Determine the (x, y) coordinate at the center of the cell enclosing the given text.  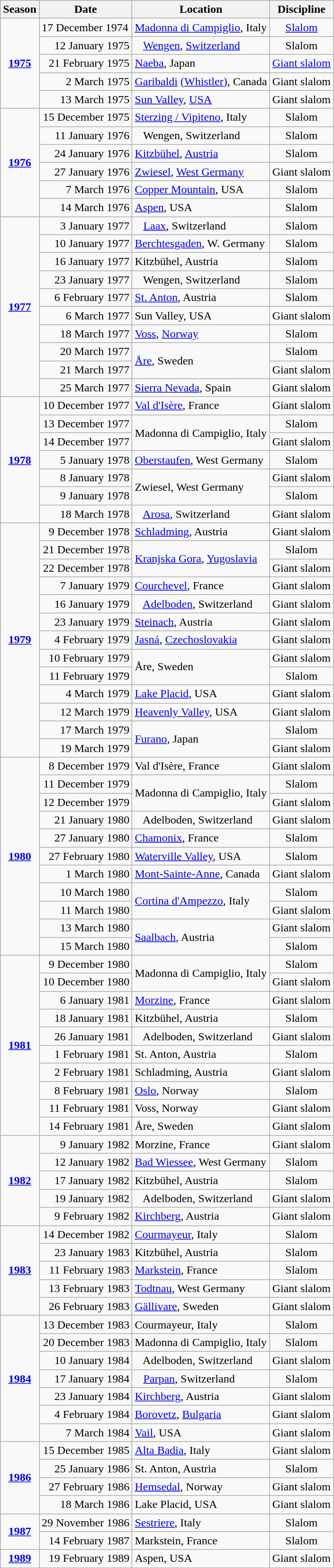
10 March 1980 (85, 892)
9 January 1978 (85, 496)
Sterzing / Vipiteno, Italy (201, 117)
27 January 1980 (85, 838)
19 March 1979 (85, 748)
Location (201, 9)
9 December 1978 (85, 532)
1 March 1980 (85, 874)
Sestriere, Italy (201, 1523)
23 January 1984 (85, 1397)
13 March 1975 (85, 99)
14 February 1987 (85, 1541)
23 January 1979 (85, 622)
Laax, Switzerland (201, 226)
4 February 1979 (85, 640)
2 March 1975 (85, 81)
Mont-Sainte-Anne, Canada (201, 874)
16 January 1979 (85, 604)
13 December 1977 (85, 424)
8 February 1981 (85, 1090)
Courchevel, France (201, 586)
21 March 1977 (85, 370)
Oberstaufen, West Germany (201, 460)
7 March 1976 (85, 189)
14 February 1981 (85, 1126)
Borovetz, Bulgaria (201, 1415)
21 February 1975 (85, 63)
Bad Wiessee, West Germany (201, 1162)
11 February 1983 (85, 1270)
Steinach, Austria (201, 622)
14 March 1976 (85, 207)
Copper Mountain, USA (201, 189)
Heavenly Valley, USA (201, 712)
27 February 1986 (85, 1487)
4 February 1984 (85, 1415)
17 January 1982 (85, 1180)
23 January 1983 (85, 1252)
11 February 1979 (85, 676)
12 January 1982 (85, 1162)
1982 (20, 1180)
13 March 1980 (85, 928)
8 January 1978 (85, 478)
3 January 1977 (85, 226)
15 December 1975 (85, 117)
Todtnau, West Germany (201, 1288)
12 January 1975 (85, 45)
7 January 1979 (85, 586)
2 February 1981 (85, 1072)
27 February 1980 (85, 856)
Waterville Valley, USA (201, 856)
Gällivare, Sweden (201, 1306)
4 March 1979 (85, 694)
1989 (20, 1559)
19 February 1989 (85, 1559)
18 March 1986 (85, 1505)
Saalbach, Austria (201, 937)
1979 (20, 640)
21 December 1978 (85, 550)
24 January 1976 (85, 153)
6 March 1977 (85, 316)
12 March 1979 (85, 712)
Arosa, Switzerland (201, 514)
26 February 1983 (85, 1306)
10 January 1977 (85, 244)
14 December 1977 (85, 442)
1975 (20, 63)
9 February 1982 (85, 1216)
15 March 1980 (85, 946)
22 December 1978 (85, 568)
5 January 1978 (85, 460)
12 December 1979 (85, 802)
11 January 1976 (85, 135)
13 February 1983 (85, 1288)
1987 (20, 1532)
23 January 1977 (85, 280)
6 January 1981 (85, 1000)
Sierra Nevada, Spain (201, 388)
9 January 1982 (85, 1144)
Cortina d'Ampezzo, Italy (201, 901)
14 December 1982 (85, 1234)
Alta Badia, Italy (201, 1451)
1983 (20, 1270)
1977 (20, 307)
18 March 1978 (85, 514)
17 January 1984 (85, 1379)
7 March 1984 (85, 1433)
Oslo, Norway (201, 1090)
10 February 1979 (85, 658)
17 December 1974 (85, 27)
1986 (20, 1478)
18 January 1981 (85, 1018)
1980 (20, 856)
29 November 1986 (85, 1523)
17 March 1979 (85, 730)
20 March 1977 (85, 352)
11 December 1979 (85, 784)
Hemsedal, Norway (201, 1487)
Jasná, Czechoslovakia (201, 640)
Chamonix, France (201, 838)
Date (85, 9)
10 January 1984 (85, 1360)
21 January 1980 (85, 820)
Naeba, Japan (201, 63)
Season (20, 9)
10 December 1977 (85, 406)
1984 (20, 1378)
1981 (20, 1045)
9 December 1980 (85, 964)
20 December 1983 (85, 1342)
16 January 1977 (85, 262)
8 December 1979 (85, 766)
Furano, Japan (201, 739)
19 January 1982 (85, 1198)
25 March 1977 (85, 388)
Kranjska Gora, Yugoslavia (201, 559)
1976 (20, 162)
27 January 1976 (85, 171)
Parpan, Switzerland (201, 1379)
13 December 1983 (85, 1324)
1978 (20, 460)
26 January 1981 (85, 1036)
15 December 1985 (85, 1451)
Vail, USA (201, 1433)
11 February 1981 (85, 1108)
10 December 1980 (85, 982)
Discipline (301, 9)
25 January 1986 (85, 1469)
Berchtesgaden, W. Germany (201, 244)
6 February 1977 (85, 298)
1 February 1981 (85, 1054)
Garibaldi (Whistler), Canada (201, 81)
18 March 1977 (85, 334)
11 March 1980 (85, 910)
